Return the [x, y] coordinate for the center point of the cell that contains the specified text.  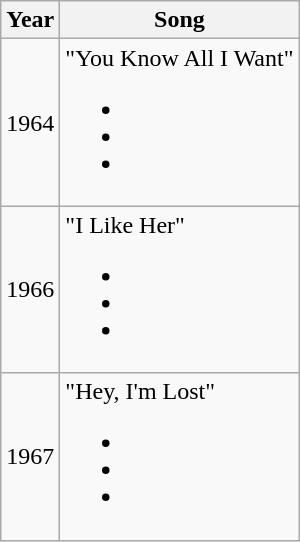
"You Know All I Want" [180, 122]
1964 [30, 122]
1967 [30, 456]
Song [180, 20]
Year [30, 20]
"I Like Her" [180, 290]
"Hey, I'm Lost" [180, 456]
1966 [30, 290]
